Capture the cell that displays the provided text and extract its (X, Y) central coordinate. 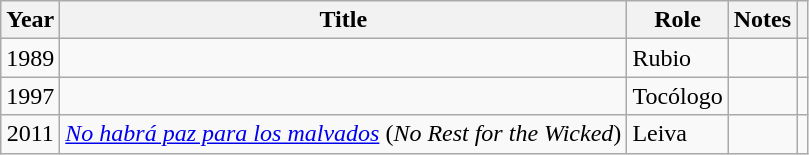
1989 (30, 58)
2011 (30, 134)
Rubio (678, 58)
Leiva (678, 134)
Notes (762, 20)
1997 (30, 96)
Year (30, 20)
Role (678, 20)
Tocólogo (678, 96)
Title (344, 20)
No habrá paz para los malvados (No Rest for the Wicked) (344, 134)
